Determine the (x, y) coordinate at the center of the cell enclosing the given text.  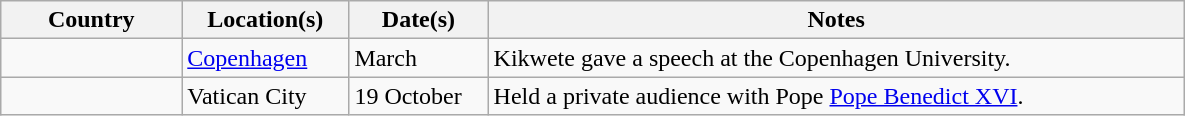
Date(s) (418, 20)
Country (92, 20)
Held a private audience with Pope Pope Benedict XVI. (836, 96)
Notes (836, 20)
Kikwete gave a speech at the Copenhagen University. (836, 58)
March (418, 58)
19 October (418, 96)
Location(s) (266, 20)
Vatican City (266, 96)
Copenhagen (266, 58)
